Scan for the cell matching the given text and deliver its (x, y) coordinate at center. 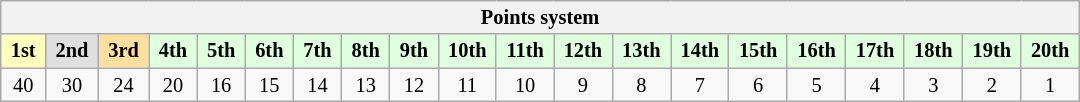
13th (641, 51)
7 (700, 85)
14th (700, 51)
3rd (123, 51)
30 (72, 85)
4 (875, 85)
9 (583, 85)
13 (366, 85)
6th (269, 51)
8 (641, 85)
5 (816, 85)
4th (173, 51)
11th (524, 51)
Points system (540, 17)
15 (269, 85)
2nd (72, 51)
1 (1050, 85)
1st (24, 51)
40 (24, 85)
18th (933, 51)
20th (1050, 51)
15th (758, 51)
7th (317, 51)
20 (173, 85)
10 (524, 85)
19th (992, 51)
17th (875, 51)
12th (583, 51)
5th (221, 51)
2 (992, 85)
24 (123, 85)
16 (221, 85)
14 (317, 85)
16th (816, 51)
6 (758, 85)
8th (366, 51)
3 (933, 85)
10th (467, 51)
11 (467, 85)
9th (414, 51)
12 (414, 85)
